Determine the [x, y] coordinate at the center of the cell enclosing the given text.  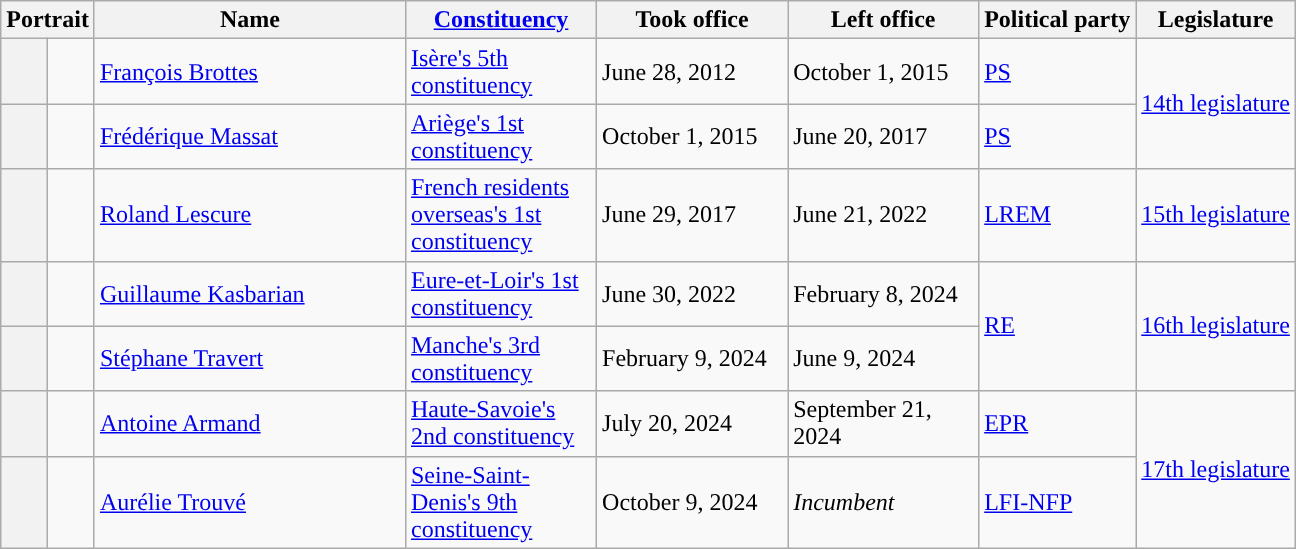
Stéphane Travert [250, 358]
Frédérique Massat [250, 136]
15th legislature [1216, 215]
RE [1058, 326]
Political party [1058, 20]
June 21, 2022 [884, 215]
Antoine Armand [250, 424]
Took office [692, 20]
February 8, 2024 [884, 294]
Legislature [1216, 20]
February 9, 2024 [692, 358]
French residents overseas's 1st constituency [500, 215]
Portrait [48, 20]
June 28, 2012 [692, 72]
September 21, 2024 [884, 424]
June 30, 2022 [692, 294]
LFI-NFP [1058, 502]
Ariège's 1st constituency [500, 136]
17th legislature [1216, 470]
June 29, 2017 [692, 215]
Isère's 5th constituency [500, 72]
Seine-Saint-Denis's 9th constituency [500, 502]
Roland Lescure [250, 215]
Constituency [500, 20]
Haute-Savoie's 2nd constituency [500, 424]
June 9, 2024 [884, 358]
16th legislature [1216, 326]
Incumbent [884, 502]
François Brottes [250, 72]
LREM [1058, 215]
Eure-et-Loir's 1st constituency [500, 294]
Manche's 3rd constituency [500, 358]
June 20, 2017 [884, 136]
July 20, 2024 [692, 424]
Guillaume Kasbarian [250, 294]
Name [250, 20]
October 9, 2024 [692, 502]
EPR [1058, 424]
14th legislature [1216, 104]
Aurélie Trouvé [250, 502]
Left office [884, 20]
